Detect which cell encompasses the target text, then output its (x, y) center coordinate. 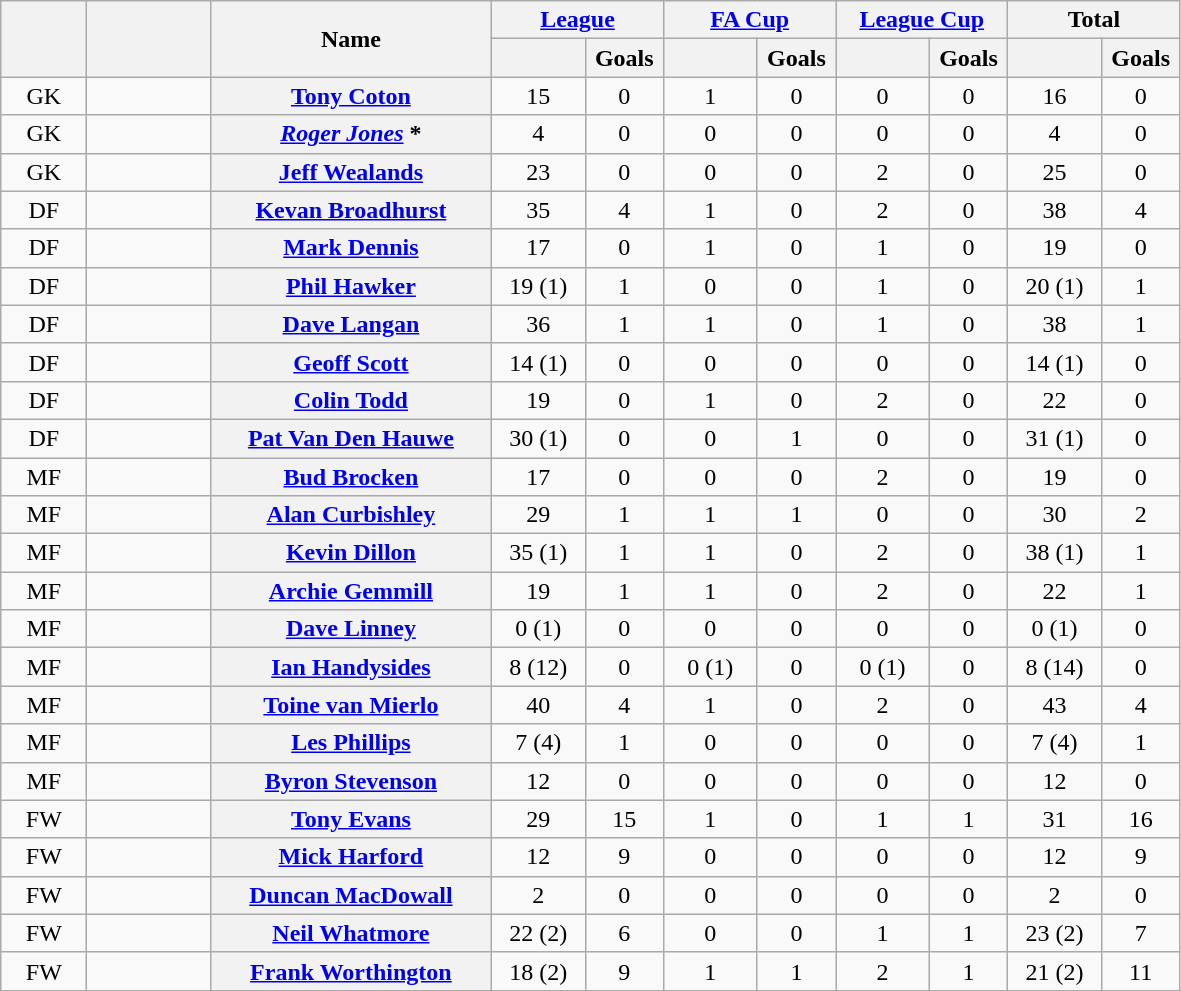
Pat Van Den Hauwe (350, 438)
19 (1) (538, 286)
Phil Hawker (350, 286)
Roger Jones * (350, 134)
Kevin Dillon (350, 553)
20 (1) (1055, 286)
23 (538, 172)
Tony Evans (350, 819)
Alan Curbishley (350, 515)
Tony Coton (350, 96)
8 (14) (1055, 667)
6 (624, 933)
Kevan Broadhurst (350, 210)
36 (538, 324)
Total (1094, 20)
38 (1) (1055, 553)
35 (1) (538, 553)
7 (1140, 933)
22 (2) (538, 933)
Mark Dennis (350, 248)
Geoff Scott (350, 362)
40 (538, 705)
Les Phillips (350, 743)
Dave Linney (350, 629)
35 (538, 210)
Neil Whatmore (350, 933)
Byron Stevenson (350, 781)
Toine van Mierlo (350, 705)
Dave Langan (350, 324)
Name (350, 39)
43 (1055, 705)
8 (12) (538, 667)
31 (1) (1055, 438)
18 (2) (538, 971)
21 (2) (1055, 971)
30 (1) (538, 438)
Mick Harford (350, 857)
11 (1140, 971)
Jeff Wealands (350, 172)
Archie Gemmill (350, 591)
31 (1055, 819)
FA Cup (750, 20)
League (577, 20)
25 (1055, 172)
30 (1055, 515)
League Cup (922, 20)
23 (2) (1055, 933)
Ian Handysides (350, 667)
Colin Todd (350, 400)
Frank Worthington (350, 971)
Duncan MacDowall (350, 895)
Bud Brocken (350, 477)
